Output the [x, y] coordinate of the center of the cell containing the given text.  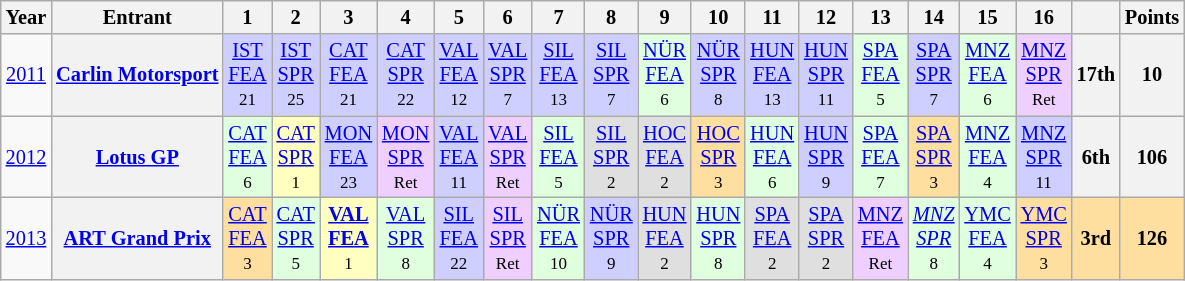
HUNFEA13 [772, 75]
2013 [26, 238]
ISTSPR25 [296, 75]
5 [458, 17]
Lotus GP [137, 157]
12 [826, 17]
13 [880, 17]
HOCFEA2 [665, 157]
HUNFEA6 [772, 157]
17th [1096, 75]
2012 [26, 157]
6th [1096, 157]
SILSPR2 [612, 157]
Points [1152, 17]
VALFEA12 [458, 75]
VALFEA11 [458, 157]
Year [26, 17]
HOCSPR3 [718, 157]
8 [612, 17]
SPAFEA5 [880, 75]
HUNSPR8 [718, 238]
SPAFEA7 [880, 157]
CATFEA3 [247, 238]
16 [1044, 17]
2011 [26, 75]
MNZFEARet [880, 238]
3 [348, 17]
MONSPRRet [406, 157]
NÜRFEA6 [665, 75]
CATSPR1 [296, 157]
CATFEA6 [247, 157]
4 [406, 17]
VALSPRRet [508, 157]
SILFEA5 [558, 157]
126 [1152, 238]
CATSPR5 [296, 238]
YMCSPR3 [1044, 238]
CATSPR22 [406, 75]
SPASPR2 [826, 238]
MNZFEA6 [987, 75]
NÜRSPR8 [718, 75]
Entrant [137, 17]
SPASPR7 [934, 75]
HUNSPR9 [826, 157]
106 [1152, 157]
11 [772, 17]
YMCFEA4 [987, 238]
SILSPRRet [508, 238]
SILSPR7 [612, 75]
15 [987, 17]
SILFEA22 [458, 238]
MNZSPRRet [1044, 75]
SPAFEA2 [772, 238]
CATFEA21 [348, 75]
SPASPR3 [934, 157]
6 [508, 17]
9 [665, 17]
2 [296, 17]
3rd [1096, 238]
MNZSPR11 [1044, 157]
MNZFEA4 [987, 157]
HUNSPR11 [826, 75]
MNZSPR8 [934, 238]
14 [934, 17]
1 [247, 17]
NÜRFEA10 [558, 238]
HUNFEA2 [665, 238]
SILFEA13 [558, 75]
NÜRSPR9 [612, 238]
ISTFEA21 [247, 75]
VALSPR8 [406, 238]
MONFEA23 [348, 157]
7 [558, 17]
ART Grand Prix [137, 238]
Carlin Motorsport [137, 75]
VALFEA1 [348, 238]
VALSPR7 [508, 75]
